Capture the cell that displays the provided text and extract its [x, y] central coordinate. 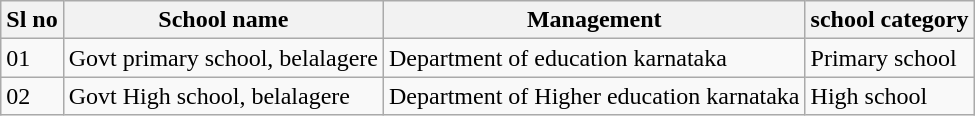
High school [890, 96]
01 [32, 58]
Govt primary school, belalagere [223, 58]
Primary school [890, 58]
02 [32, 96]
Govt High school, belalagere [223, 96]
School name [223, 20]
school category [890, 20]
Department of Higher education karnataka [594, 96]
Sl no [32, 20]
Department of education karnataka [594, 58]
Management [594, 20]
